Capture the cell that displays the provided text and extract its (X, Y) central coordinate. 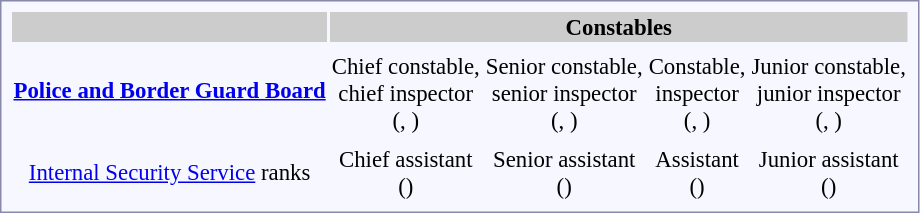
Constables (618, 27)
Police and Border Guard Board (170, 90)
Internal Security Service ranks (170, 172)
Junior constable,junior inspector(, ) (828, 93)
Junior assistant() (828, 172)
Senior constable,senior inspector(, ) (564, 93)
Chief assistant() (406, 172)
Senior assistant() (564, 172)
Constable,inspector(, ) (697, 93)
Assistant() (697, 172)
Chief constable,chief inspector(, ) (406, 93)
